Return [X, Y] of the center of cell containing provided text 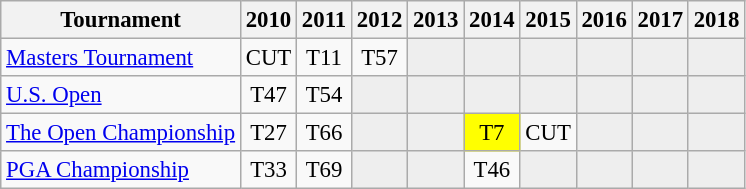
T47 [268, 95]
T27 [268, 133]
2018 [716, 20]
T33 [268, 170]
T7 [492, 133]
2015 [548, 20]
T57 [379, 58]
T66 [324, 133]
U.S. Open [121, 95]
The Open Championship [121, 133]
T46 [492, 170]
Masters Tournament [121, 58]
T54 [324, 95]
PGA Championship [121, 170]
T11 [324, 58]
2017 [660, 20]
2010 [268, 20]
2011 [324, 20]
T69 [324, 170]
2014 [492, 20]
2016 [604, 20]
2013 [436, 20]
2012 [379, 20]
Tournament [121, 20]
